Return (x, y) of the center of cell containing provided text 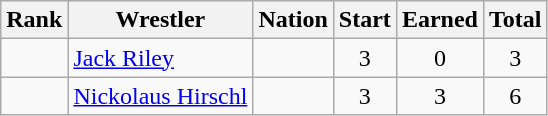
Rank (34, 20)
Earned (440, 20)
6 (515, 96)
Total (515, 20)
Start (364, 20)
0 (440, 58)
Jack Riley (160, 58)
Nickolaus Hirschl (160, 96)
Nation (293, 20)
Wrestler (160, 20)
